Locate the cell with the specified text and output its [X, Y] center coordinate. 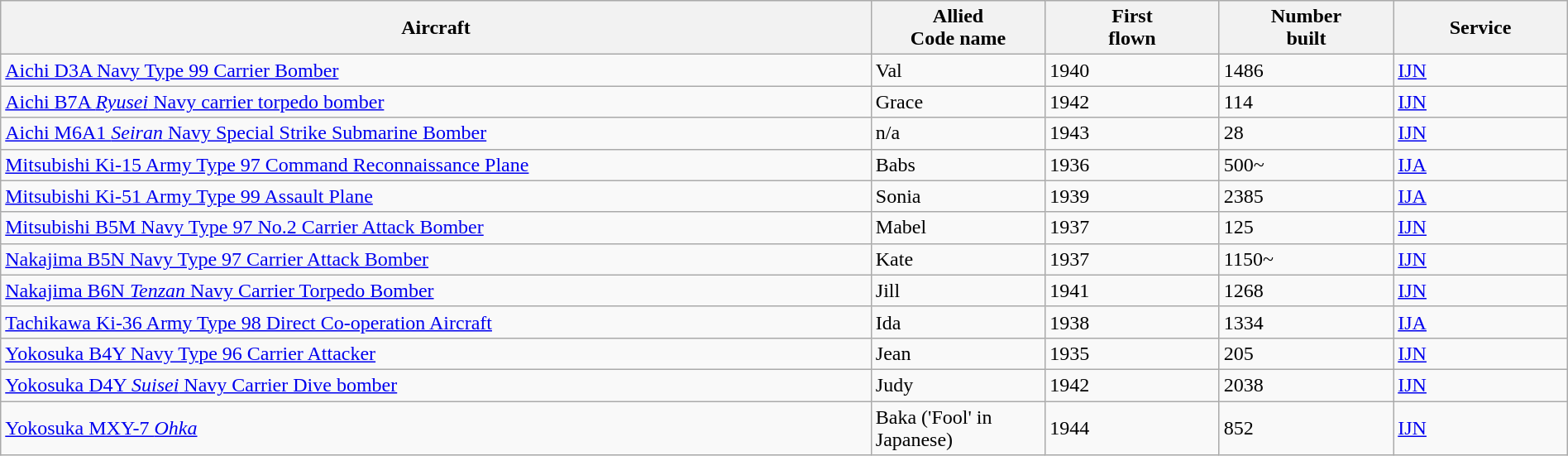
Yokosuka D4Y Suisei Navy Carrier Dive bomber [437, 385]
1938 [1132, 322]
Mitsubishi Ki-15 Army Type 97 Command Reconnaissance Plane [437, 165]
Mitsubishi B5M Navy Type 97 No.2 Carrier Attack Bomber [437, 228]
Numberbuilt [1306, 28]
114 [1306, 102]
1935 [1132, 353]
Grace [958, 102]
Jill [958, 290]
AlliedCode name [958, 28]
1150~ [1306, 259]
Tachikawa Ki-36 Army Type 98 Direct Co-operation Aircraft [437, 322]
Nakajima B5N Navy Type 97 Carrier Attack Bomber [437, 259]
Nakajima B6N Tenzan Navy Carrier Torpedo Bomber [437, 290]
1941 [1132, 290]
852 [1306, 427]
1334 [1306, 322]
1939 [1132, 196]
1268 [1306, 290]
28 [1306, 133]
Aichi D3A Navy Type 99 Carrier Bomber [437, 70]
Jean [958, 353]
Babs [958, 165]
1943 [1132, 133]
Aichi B7A Ryusei Navy carrier torpedo bomber [437, 102]
Ida [958, 322]
1940 [1132, 70]
Sonia [958, 196]
Service [1480, 28]
Val [958, 70]
Baka ('Fool' in Japanese) [958, 427]
125 [1306, 228]
205 [1306, 353]
1486 [1306, 70]
Mitsubishi Ki-51 Army Type 99 Assault Plane [437, 196]
Yokosuka MXY-7 Ohka [437, 427]
Firstflown [1132, 28]
Yokosuka B4Y Navy Type 96 Carrier Attacker [437, 353]
Aircraft [437, 28]
Mabel [958, 228]
n/a [958, 133]
Kate [958, 259]
500~ [1306, 165]
Judy [958, 385]
2038 [1306, 385]
1944 [1132, 427]
2385 [1306, 196]
Aichi M6A1 Seiran Navy Special Strike Submarine Bomber [437, 133]
1936 [1132, 165]
